Locate the cell with the specified text and output its [X, Y] center coordinate. 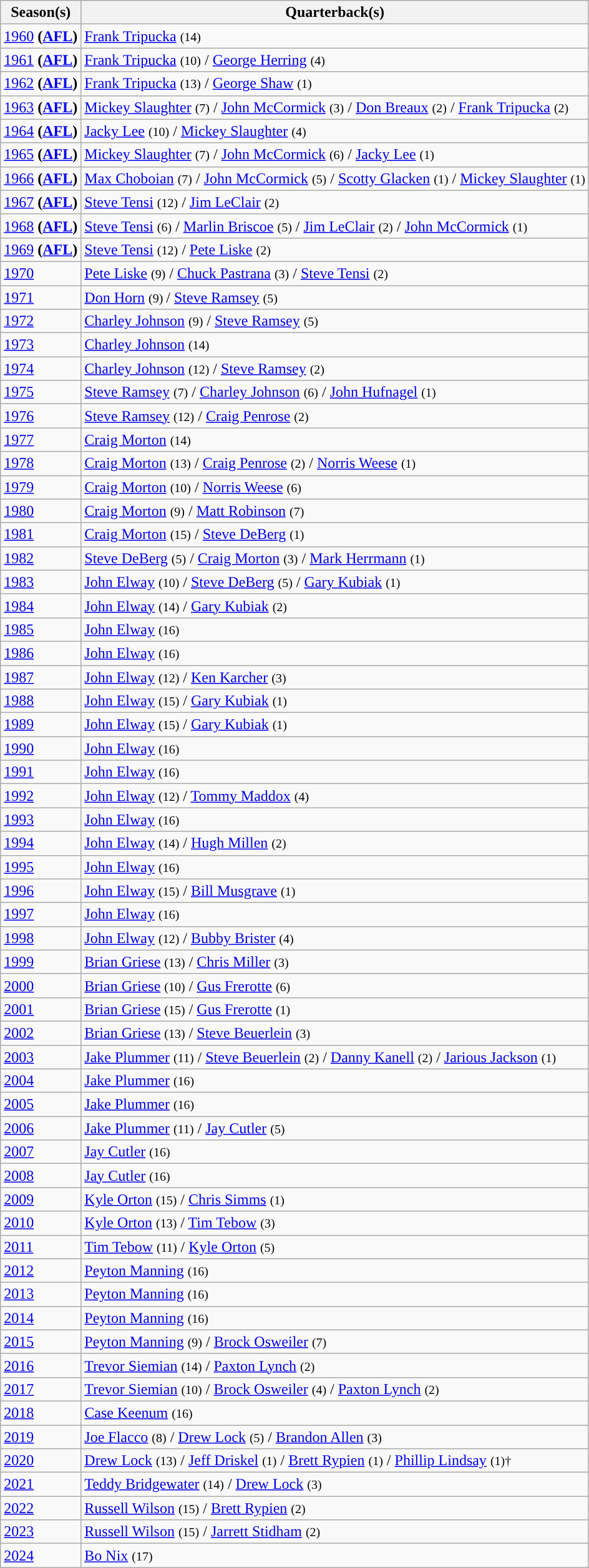
John Elway (12) / Tommy Maddox (4) [335, 796]
Pete Liske (9) / Chuck Pastrana (3) / Steve Tensi (2) [335, 273]
Drew Lock (13) / Jeff Driskel (1) / Brett Rypien (1) / Phillip Lindsay (1)† [335, 1461]
Kyle Orton (15) / Chris Simms (1) [335, 1199]
Kyle Orton (13) / Tim Tebow (3) [335, 1223]
2012 [41, 1270]
1994 [41, 843]
2008 [41, 1176]
Craig Morton (9) / Matt Robinson (7) [335, 511]
Brian Griese (15) / Gus Frerotte (1) [335, 1009]
1976 [41, 416]
1980 [41, 511]
1995 [41, 867]
Russell Wilson (15) / Jarrett Stidham (2) [335, 1532]
Craig Morton (10) / Norris Weese (6) [335, 487]
2003 [41, 1057]
1998 [41, 938]
1965 (AFL) [41, 155]
Charley Johnson (9) / Steve Ramsey (5) [335, 321]
2000 [41, 985]
2018 [41, 1413]
Tim Tebow (11) / Kyle Orton (5) [335, 1247]
2020 [41, 1461]
Brian Griese (10) / Gus Frerotte (6) [335, 985]
Steve Tensi (12) / Pete Liske (2) [335, 249]
Frank Tripucka (13) / George Shaw (1) [335, 84]
Steve Ramsey (7) / Charley Johnson (6) / John Hufnagel (1) [335, 392]
Season(s) [41, 12]
Mickey Slaughter (7) / John McCormick (3) / Don Breaux (2) / Frank Tripucka (2) [335, 107]
2024 [41, 1556]
2006 [41, 1128]
2005 [41, 1105]
1985 [41, 629]
1969 (AFL) [41, 249]
1970 [41, 273]
1962 (AFL) [41, 84]
1974 [41, 369]
2022 [41, 1508]
1966 (AFL) [41, 178]
Frank Tripucka (10) / George Herring (4) [335, 60]
Charley Johnson (14) [335, 345]
Case Keenum (16) [335, 1413]
Bo Nix (17) [335, 1556]
1960 (AFL) [41, 36]
Max Choboian (7) / John McCormick (5) / Scotty Glacken (1) / Mickey Slaughter (1) [335, 178]
2014 [41, 1318]
1999 [41, 962]
Joe Flacco (8) / Drew Lock (5) / Brandon Allen (3) [335, 1436]
1990 [41, 748]
Mickey Slaughter (7) / John McCormick (6) / Jacky Lee (1) [335, 155]
John Elway (12) / Bubby Brister (4) [335, 938]
2011 [41, 1247]
1978 [41, 463]
Steve DeBerg (5) / Craig Morton (3) / Mark Herrmann (1) [335, 558]
1971 [41, 298]
2013 [41, 1294]
1993 [41, 820]
1983 [41, 582]
1968 (AFL) [41, 226]
Don Horn (9) / Steve Ramsey (5) [335, 298]
Craig Morton (14) [335, 440]
John Elway (12) / Ken Karcher (3) [335, 677]
Jake Plummer (11) / Jay Cutler (5) [335, 1128]
1992 [41, 796]
2010 [41, 1223]
Brian Griese (13) / Chris Miller (3) [335, 962]
1989 [41, 725]
John Elway (14) / Gary Kubiak (2) [335, 606]
1984 [41, 606]
1997 [41, 914]
Steve Ramsey (12) / Craig Penrose (2) [335, 416]
2017 [41, 1389]
1975 [41, 392]
Craig Morton (13) / Craig Penrose (2) / Norris Weese (1) [335, 463]
Steve Tensi (12) / Jim LeClair (2) [335, 202]
2016 [41, 1365]
1963 (AFL) [41, 107]
Quarterback(s) [335, 12]
Frank Tripucka (14) [335, 36]
Jake Plummer (11) / Steve Beuerlein (2) / Danny Kanell (2) / Jarious Jackson (1) [335, 1057]
Peyton Manning (9) / Brock Osweiler (7) [335, 1342]
1981 [41, 535]
2009 [41, 1199]
Teddy Bridgewater (14) / Drew Lock (3) [335, 1484]
1961 (AFL) [41, 60]
John Elway (10) / Steve DeBerg (5) / Gary Kubiak (1) [335, 582]
1988 [41, 701]
1967 (AFL) [41, 202]
1982 [41, 558]
John Elway (15) / Bill Musgrave (1) [335, 891]
1991 [41, 772]
2023 [41, 1532]
1996 [41, 891]
2015 [41, 1342]
2004 [41, 1081]
Trevor Siemian (10) / Brock Osweiler (4) / Paxton Lynch (2) [335, 1389]
1972 [41, 321]
2007 [41, 1152]
1986 [41, 653]
1973 [41, 345]
Charley Johnson (12) / Steve Ramsey (2) [335, 369]
1964 (AFL) [41, 131]
1979 [41, 487]
2002 [41, 1033]
Steve Tensi (6) / Marlin Briscoe (5) / Jim LeClair (2) / John McCormick (1) [335, 226]
2019 [41, 1436]
1977 [41, 440]
1987 [41, 677]
John Elway (14) / Hugh Millen (2) [335, 843]
Jacky Lee (10) / Mickey Slaughter (4) [335, 131]
Russell Wilson (15) / Brett Rypien (2) [335, 1508]
Craig Morton (15) / Steve DeBerg (1) [335, 535]
2001 [41, 1009]
2021 [41, 1484]
Trevor Siemian (14) / Paxton Lynch (2) [335, 1365]
Brian Griese (13) / Steve Beuerlein (3) [335, 1033]
